Find where the given text appears and provide that cell's center as (X, Y) coordinate. 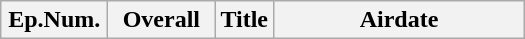
Overall (162, 20)
Ep.Num. (54, 20)
Title (244, 20)
Airdate (398, 20)
